Return the (x, y) coordinate for the center point of the cell that contains the specified text.  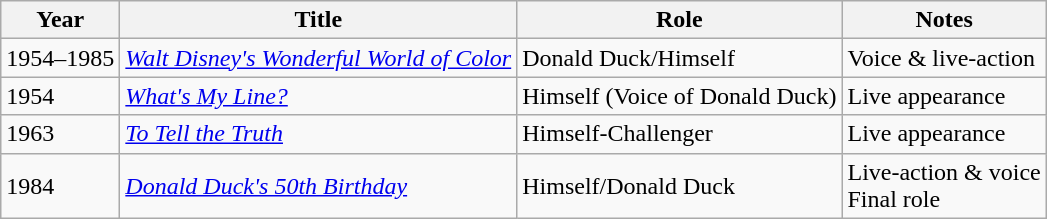
Himself-Challenger (680, 134)
What's My Line? (318, 96)
Walt Disney's Wonderful World of Color (318, 58)
1954–1985 (60, 58)
1963 (60, 134)
Notes (944, 20)
Role (680, 20)
Live-action & voiceFinal role (944, 186)
Donald Duck's 50th Birthday (318, 186)
To Tell the Truth (318, 134)
Year (60, 20)
Himself (Voice of Donald Duck) (680, 96)
Voice & live-action (944, 58)
Donald Duck/Himself (680, 58)
1954 (60, 96)
Himself/Donald Duck (680, 186)
Title (318, 20)
1984 (60, 186)
